Return the (X, Y) coordinate for the center point of the cell that contains the specified text.  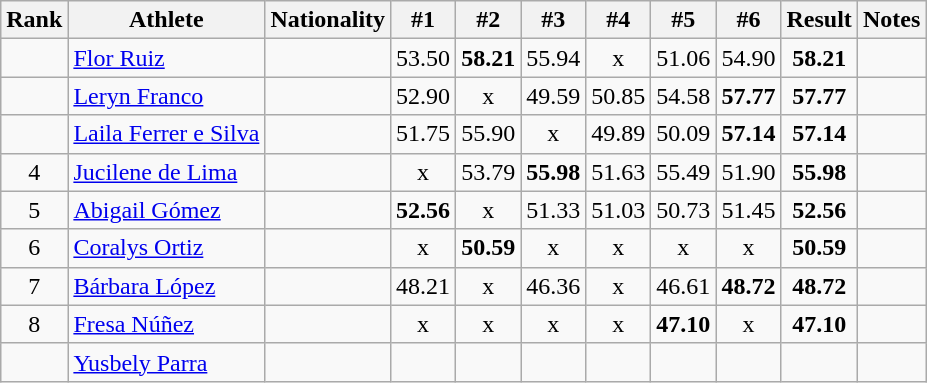
Leryn Franco (166, 96)
55.49 (684, 172)
51.33 (554, 210)
Rank (34, 20)
50.85 (618, 96)
Nationality (328, 20)
49.59 (554, 96)
51.03 (618, 210)
51.90 (748, 172)
Abigail Gómez (166, 210)
50.09 (684, 134)
Bárbara López (166, 286)
46.61 (684, 286)
49.89 (618, 134)
Notes (891, 20)
Coralys Ortiz (166, 248)
#4 (618, 20)
53.50 (424, 58)
Flor Ruiz (166, 58)
8 (34, 324)
55.94 (554, 58)
#5 (684, 20)
53.79 (488, 172)
51.63 (618, 172)
52.90 (424, 96)
5 (34, 210)
55.90 (488, 134)
Laila Ferrer e Silva (166, 134)
#3 (554, 20)
#1 (424, 20)
#2 (488, 20)
51.45 (748, 210)
54.90 (748, 58)
54.58 (684, 96)
Athlete (166, 20)
Fresa Núñez (166, 324)
51.75 (424, 134)
Result (819, 20)
Jucilene de Lima (166, 172)
6 (34, 248)
51.06 (684, 58)
48.21 (424, 286)
46.36 (554, 286)
7 (34, 286)
#6 (748, 20)
4 (34, 172)
Yusbely Parra (166, 362)
50.73 (684, 210)
